Capture the cell that displays the provided text and extract its (X, Y) central coordinate. 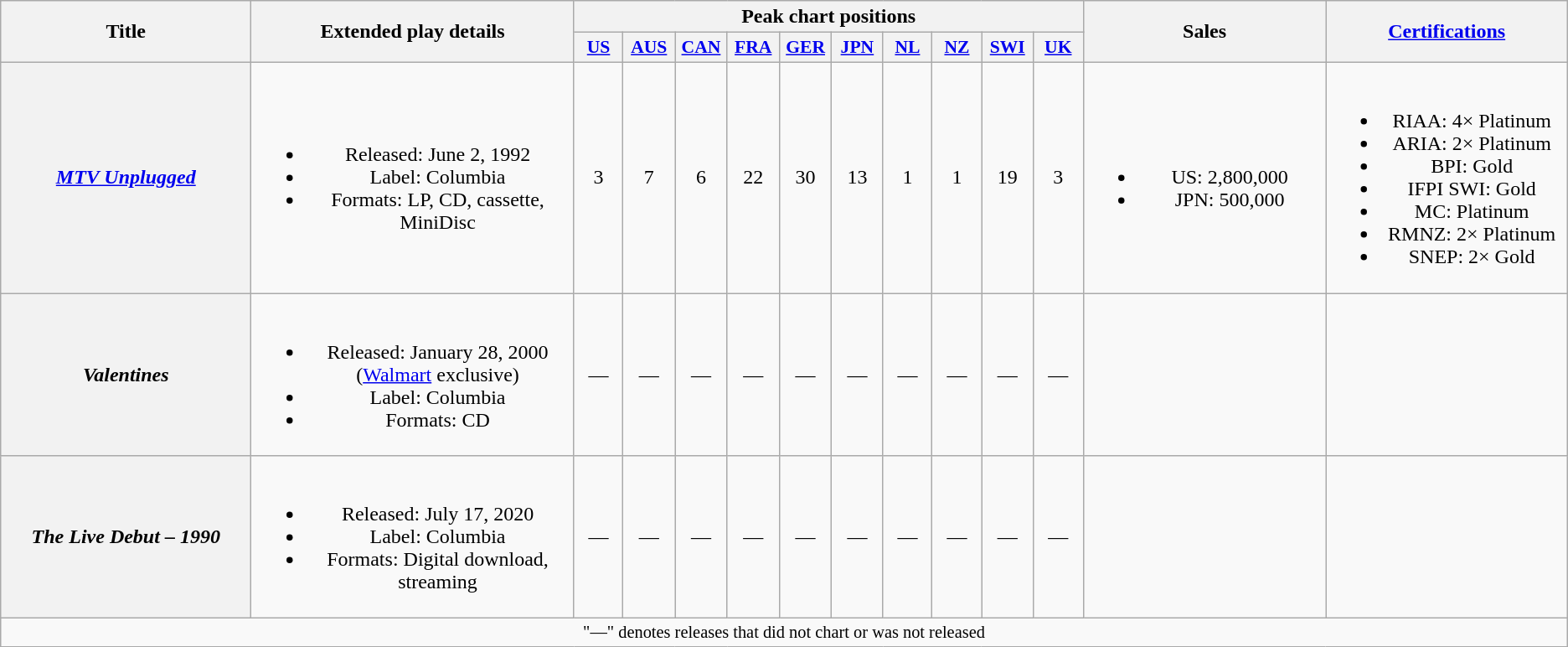
"—" denotes releases that did not chart or was not released (784, 633)
JPN (858, 48)
CAN (702, 48)
RIAA: 4× PlatinumARIA: 2× PlatinumBPI: GoldIFPI SWI: GoldMC: PlatinumRMNZ: 2× PlatinumSNEP: 2× Gold (1447, 178)
Certifications (1447, 32)
Released: January 28, 2000 (Walmart exclusive)Label: Columbia Formats: CD (413, 375)
FRA (753, 48)
Sales (1204, 32)
Peak chart positions (828, 17)
13 (858, 178)
6 (702, 178)
NZ (957, 48)
Extended play details (413, 32)
UK (1059, 48)
US (598, 48)
US: 2,800,000JPN: 500,000 (1204, 178)
AUS (649, 48)
30 (806, 178)
22 (753, 178)
Valentines (126, 375)
Released: June 2, 1992Label: Columbia Formats: LP, CD, cassette, MiniDisc (413, 178)
GER (806, 48)
Released: July 17, 2020Label: ColumbiaFormats: Digital download, streaming (413, 537)
7 (649, 178)
MTV Unplugged (126, 178)
SWI (1008, 48)
19 (1008, 178)
The Live Debut – 1990 (126, 537)
Title (126, 32)
NL (908, 48)
